Determine the (x, y) coordinate at the center of the cell enclosing the given text.  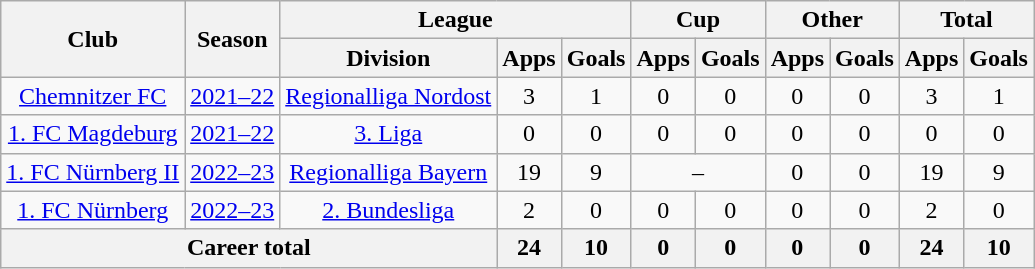
Division (388, 58)
Cup (698, 20)
Career total (249, 248)
2. Bundesliga (388, 210)
1. FC Nürnberg II (93, 172)
League (456, 20)
Season (232, 39)
1. FC Magdeburg (93, 134)
Chemnitzer FC (93, 96)
Regionalliga Bayern (388, 172)
– (698, 172)
3. Liga (388, 134)
Total (966, 20)
Club (93, 39)
Other (832, 20)
Regionalliga Nordost (388, 96)
1. FC Nürnberg (93, 210)
